Detect which cell encompasses the target text, then output its [X, Y] center coordinate. 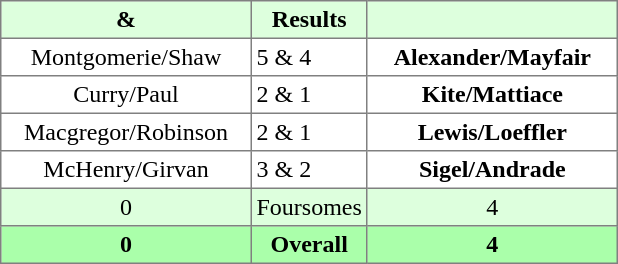
Kite/Mattiace [492, 95]
Macgregor/Robinson [126, 132]
Montgomerie/Shaw [126, 57]
Overall [309, 245]
& [126, 20]
Foursomes [309, 207]
3 & 2 [309, 170]
McHenry/Girvan [126, 170]
Curry/Paul [126, 95]
Results [309, 20]
Lewis/Loeffler [492, 132]
Sigel/Andrade [492, 170]
5 & 4 [309, 57]
Alexander/Mayfair [492, 57]
